Provide the (x, y) coordinate of the cell's center where the given text is located.  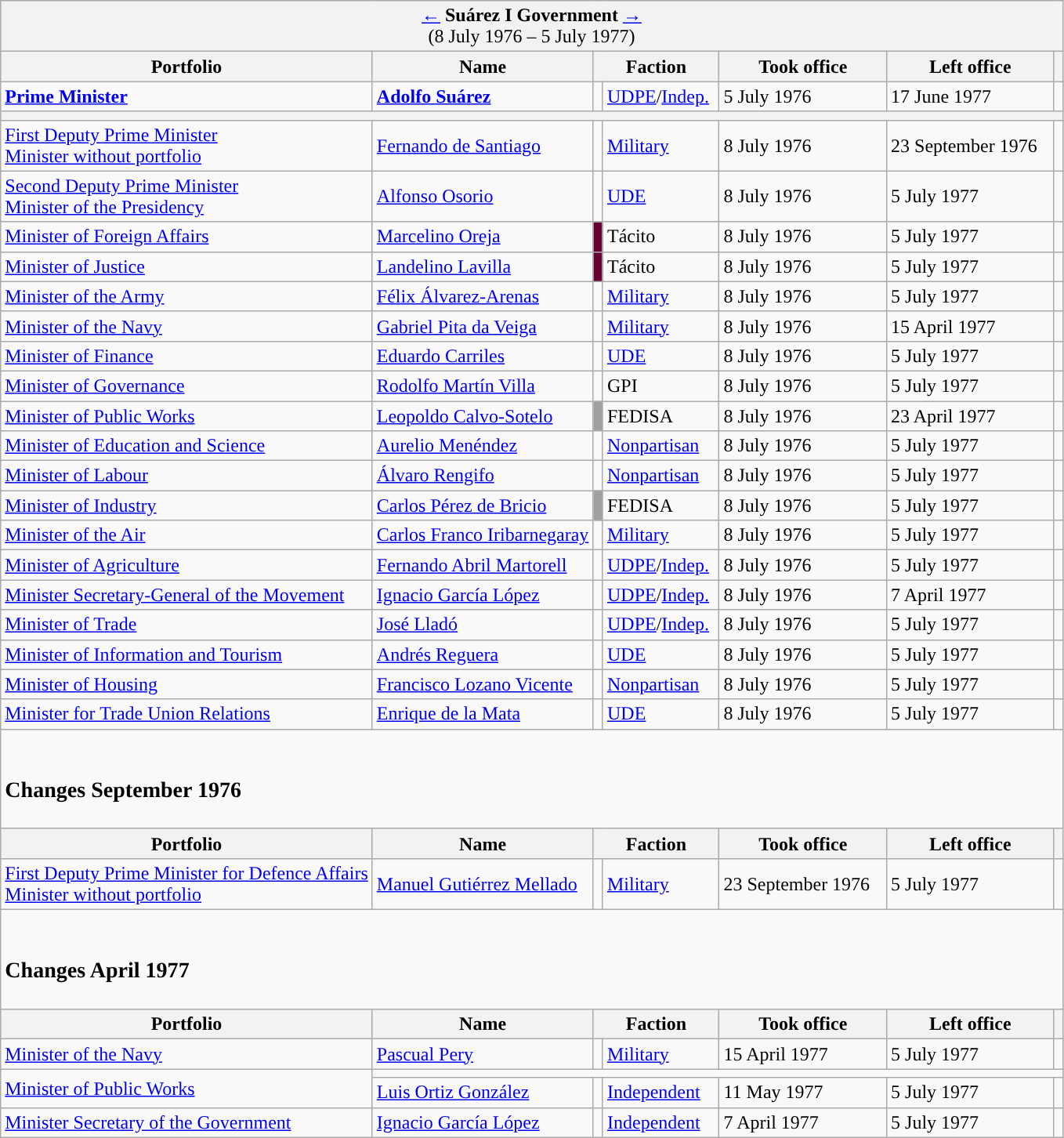
Álvaro Rengifo (483, 476)
Fernando de Santiago (483, 146)
← Suárez I Government →(8 July 1976 – 5 July 1977) (531, 27)
Andrés Reguera (483, 654)
Minister of Information and Tourism (186, 654)
First Deputy Prime Minister for Defence AffairsMinister without portfolio (186, 884)
17 June 1977 (971, 96)
Adolfo Suárez (483, 96)
Fernando Abril Martorell (483, 565)
Minister of Labour (186, 476)
Rodolfo Martín Villa (483, 386)
Minister of the Air (186, 535)
Enrique de la Mata (483, 714)
Minister Secretary of the Government (186, 1122)
Francisco Lozano Vicente (483, 684)
Carlos Franco Iribarnegaray (483, 535)
Minister of Education and Science (186, 446)
Pascual Pery (483, 1054)
Minister of the Army (186, 296)
Changes September 1976 (531, 779)
11 May 1977 (803, 1093)
Leopoldo Calvo-Sotelo (483, 416)
Eduardo Carriles (483, 356)
First Deputy Prime MinisterMinister without portfolio (186, 146)
Marcelino Oreja (483, 237)
Carlos Pérez de Bricio (483, 506)
Prime Minister (186, 96)
23 April 1977 (971, 416)
Manuel Gutiérrez Mellado (483, 884)
Changes April 1977 (531, 959)
GPI (660, 386)
Landelino Lavilla (483, 266)
Minister of Governance (186, 386)
Luis Ortiz González (483, 1093)
Minister of Foreign Affairs (186, 237)
Alfonso Osorio (483, 196)
Minister of Justice (186, 266)
José Lladó (483, 625)
Minister Secretary-General of the Movement (186, 595)
Minister of Industry (186, 506)
Second Deputy Prime MinisterMinister of the Presidency (186, 196)
Félix Álvarez-Arenas (483, 296)
Minister of Agriculture (186, 565)
Minister of Housing (186, 684)
Gabriel Pita da Veiga (483, 326)
Minister for Trade Union Relations (186, 714)
Aurelio Menéndez (483, 446)
Minister of Trade (186, 625)
5 July 1976 (803, 96)
Minister of Finance (186, 356)
